Return [X, Y] of the center of cell containing provided text 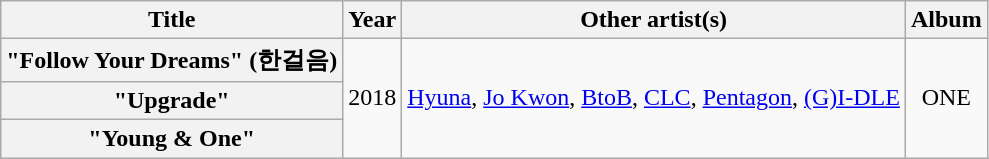
"Young & One" [172, 138]
"Follow Your Dreams" (한걸음) [172, 60]
ONE [946, 98]
Hyuna, Jo Kwon, BtoB, CLC, Pentagon, (G)I-DLE [654, 98]
Other artist(s) [654, 20]
Album [946, 20]
"Upgrade" [172, 100]
Title [172, 20]
Year [372, 20]
2018 [372, 98]
